From the cell containing the given text, extract its center point as (x, y) coordinate. 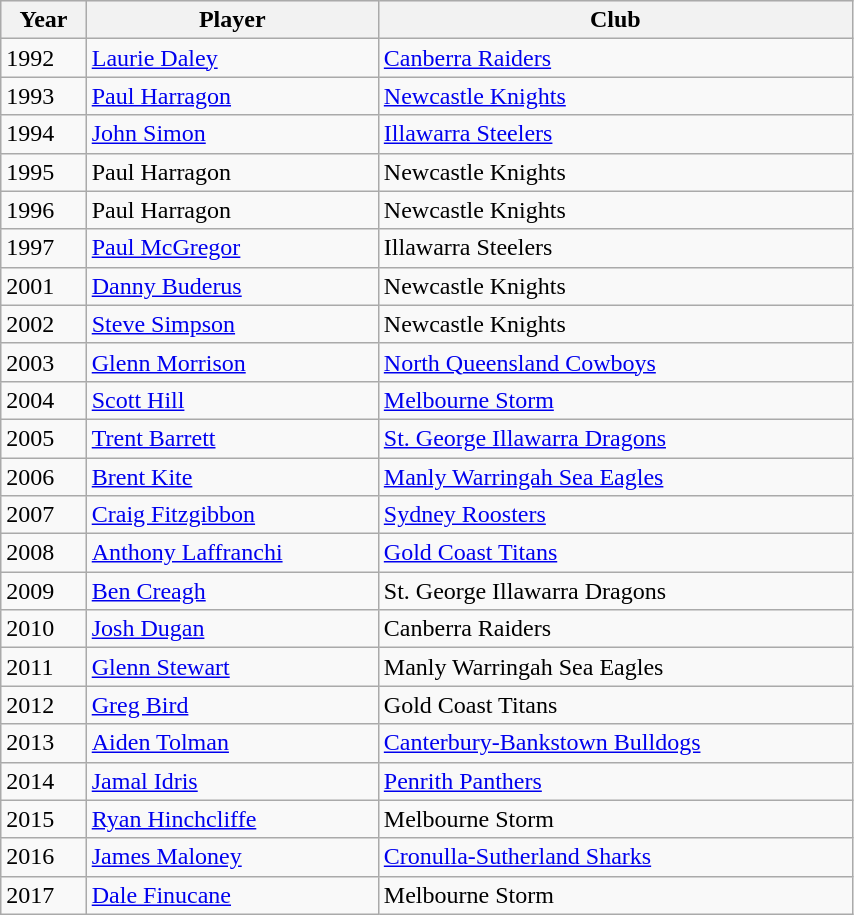
Craig Fitzgibbon (232, 515)
Glenn Morrison (232, 362)
2002 (44, 324)
2011 (44, 667)
Dale Finucane (232, 895)
Trent Barrett (232, 438)
1993 (44, 96)
Year (44, 20)
Club (615, 20)
Paul McGregor (232, 248)
Canterbury-Bankstown Bulldogs (615, 743)
2004 (44, 400)
Greg Bird (232, 705)
John Simon (232, 134)
2006 (44, 477)
Laurie Daley (232, 58)
1994 (44, 134)
Player (232, 20)
Josh Dugan (232, 629)
Penrith Panthers (615, 781)
2012 (44, 705)
Danny Buderus (232, 286)
Brent Kite (232, 477)
2014 (44, 781)
1996 (44, 210)
Ryan Hinchcliffe (232, 819)
2005 (44, 438)
North Queensland Cowboys (615, 362)
2003 (44, 362)
Steve Simpson (232, 324)
Ben Creagh (232, 591)
2017 (44, 895)
2009 (44, 591)
Anthony Laffranchi (232, 553)
1992 (44, 58)
Jamal Idris (232, 781)
James Maloney (232, 857)
2007 (44, 515)
2008 (44, 553)
2010 (44, 629)
Cronulla-Sutherland Sharks (615, 857)
2016 (44, 857)
Sydney Roosters (615, 515)
Scott Hill (232, 400)
1995 (44, 172)
1997 (44, 248)
Aiden Tolman (232, 743)
2015 (44, 819)
Glenn Stewart (232, 667)
2013 (44, 743)
2001 (44, 286)
